Determine the (x, y) coordinate at the center of the cell enclosing the given text.  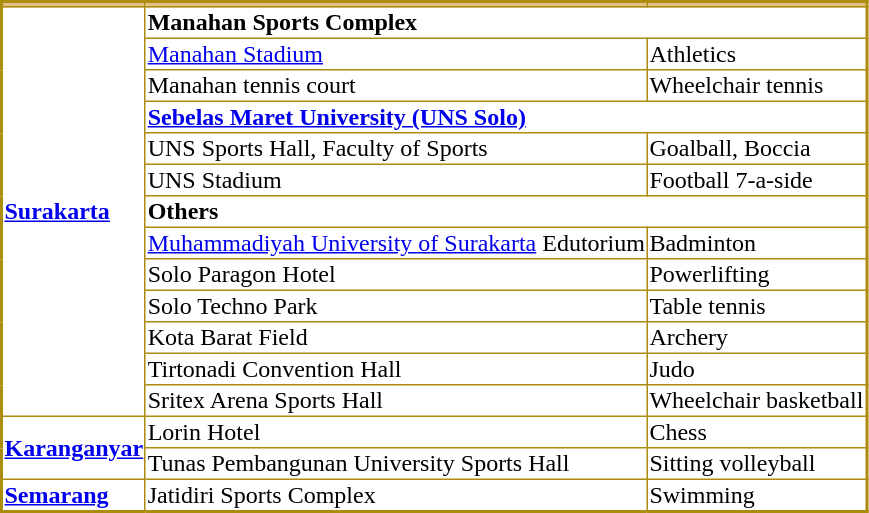
Table tennis (756, 306)
Swimming (756, 495)
Surakarta (74, 212)
Lorin Hotel (396, 432)
Semarang (74, 495)
Badminton (756, 243)
Wheelchair tennis (756, 86)
Karanganyar (74, 448)
Manahan Sports Complex (506, 23)
Solo Paragon Hotel (396, 275)
Tunas Pembangunan University Sports Hall (396, 464)
Sritex Arena Sports Hall (396, 401)
Athletics (756, 54)
Wheelchair basketball (756, 401)
Sebelas Maret University (UNS Solo) (506, 117)
Tirtonadi Convention Hall (396, 369)
UNS Sports Hall, Faculty of Sports (396, 149)
Jatidiri Sports Complex (396, 495)
Chess (756, 432)
Muhammadiyah University of Surakarta Edutorium (396, 243)
Manahan Stadium (396, 54)
Manahan tennis court (396, 86)
Powerlifting (756, 275)
UNS Stadium (396, 180)
Others (506, 212)
Sitting volleyball (756, 464)
Judo (756, 369)
Kota Barat Field (396, 338)
Archery (756, 338)
Solo Techno Park (396, 306)
Goalball, Boccia (756, 149)
Football 7-a-side (756, 180)
